Return (X, Y) of the center of cell containing provided text 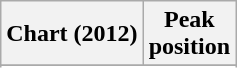
Chart (2012) (72, 34)
Peakposition (189, 34)
